Return (x, y) of the center of cell containing provided text 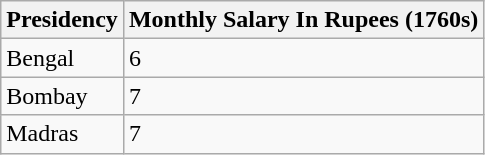
Monthly Salary In Rupees (1760s) (303, 20)
Presidency (62, 20)
Madras (62, 134)
Bengal (62, 58)
Bombay (62, 96)
6 (303, 58)
